Pinpoint the cell where the given text exists, returning its (x, y) midpoint coordinate. 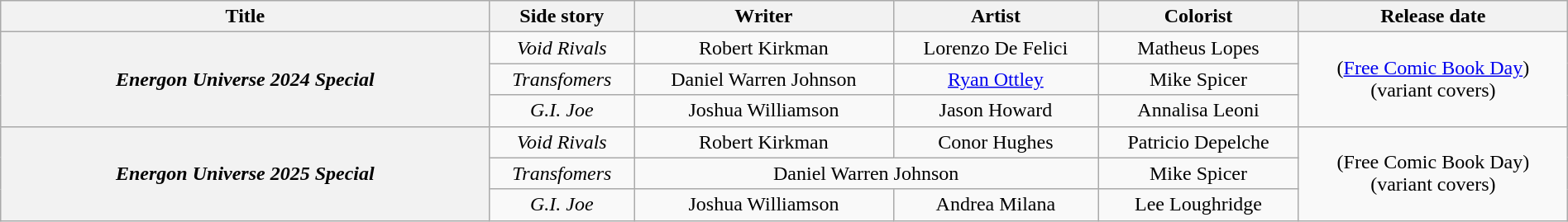
Writer (764, 17)
Colorist (1199, 17)
Matheus Lopes (1199, 48)
Patricio Depelche (1199, 142)
Side story (562, 17)
Release date (1432, 17)
Artist (996, 17)
Jason Howard (996, 111)
Energon Universe 2025 Special (245, 173)
Title (245, 17)
Ryan Ottley (996, 79)
Conor Hughes (996, 142)
Andrea Milana (996, 205)
Annalisa Leoni (1199, 111)
Energon Universe 2024 Special (245, 79)
Lee Loughridge (1199, 205)
Lorenzo De Felici (996, 48)
